Provide the (X, Y) coordinate of the cell's center where the given text is located.  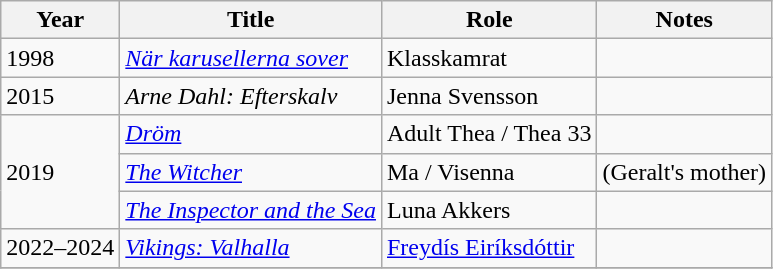
Luna Akkers (488, 210)
Klasskamrat (488, 58)
2022–2024 (60, 248)
När karusellerna sover (251, 58)
Jenna Svensson (488, 96)
Role (488, 20)
Notes (684, 20)
The Witcher (251, 172)
2019 (60, 172)
Arne Dahl: Efterskalv (251, 96)
2015 (60, 96)
Dröm (251, 134)
Freydís Eiríksdóttir (488, 248)
1998 (60, 58)
Year (60, 20)
Adult Thea / Thea 33 (488, 134)
Ma / Visenna (488, 172)
Vikings: Valhalla (251, 248)
(Geralt's mother) (684, 172)
The Inspector and the Sea (251, 210)
Title (251, 20)
